Extract the [X, Y] coordinate from the center of the cell holding the provided text.  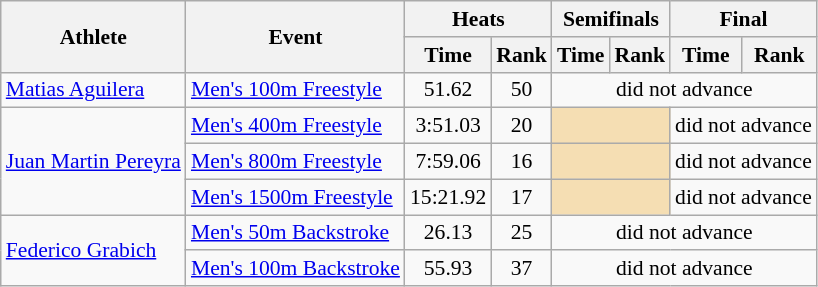
Men's 100m Freestyle [296, 90]
Matias Aguilera [94, 90]
15:21.92 [448, 197]
Heats [478, 19]
Athlete [94, 36]
55.93 [448, 269]
Men's 400m Freestyle [296, 126]
26.13 [448, 233]
37 [522, 269]
Final [744, 19]
Semifinals [611, 19]
7:59.06 [448, 162]
Federico Grabich [94, 250]
Event [296, 36]
20 [522, 126]
51.62 [448, 90]
16 [522, 162]
17 [522, 197]
50 [522, 90]
Men's 100m Backstroke [296, 269]
25 [522, 233]
Juan Martin Pereyra [94, 162]
Men's 50m Backstroke [296, 233]
Men's 1500m Freestyle [296, 197]
3:51.03 [448, 126]
Men's 800m Freestyle [296, 162]
